Find where the given text appears and provide that cell's center as (x, y) coordinate. 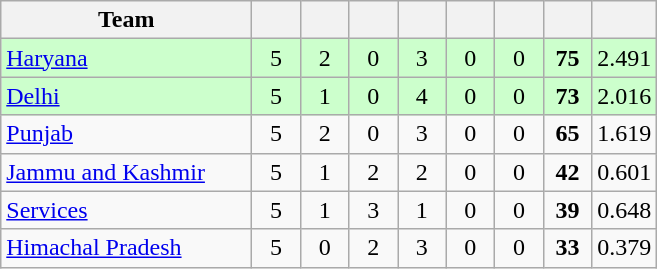
Himachal Pradesh (126, 248)
Team (126, 20)
Haryana (126, 58)
42 (568, 172)
Delhi (126, 96)
33 (568, 248)
1.619 (624, 134)
Jammu and Kashmir (126, 172)
65 (568, 134)
4 (422, 96)
0.601 (624, 172)
75 (568, 58)
Punjab (126, 134)
73 (568, 96)
Services (126, 210)
0.379 (624, 248)
39 (568, 210)
2.491 (624, 58)
0.648 (624, 210)
2.016 (624, 96)
